For the text-containing cell, return its midpoint in (x, y) coordinate format. 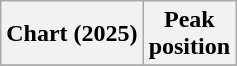
Peakposition (189, 34)
Chart (2025) (72, 34)
